Return the [X, Y] coordinate for the center point of the cell that contains the specified text.  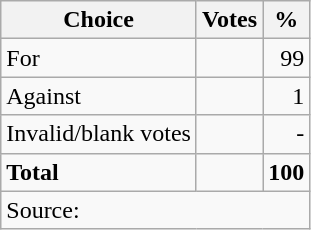
Choice [99, 20]
Total [99, 172]
For [99, 58]
% [286, 20]
100 [286, 172]
Against [99, 96]
- [286, 134]
99 [286, 58]
Source: [156, 210]
1 [286, 96]
Invalid/blank votes [99, 134]
Votes [229, 20]
